Return (x, y) of the center of cell containing provided text 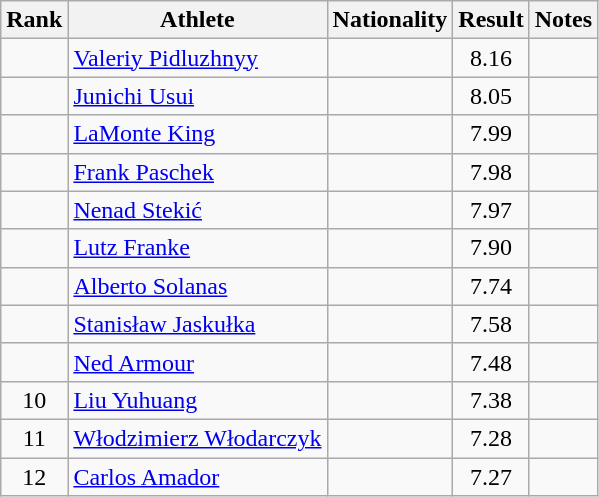
Nenad Stekić (198, 210)
7.48 (491, 362)
Junichi Usui (198, 96)
7.27 (491, 477)
Alberto Solanas (198, 286)
Rank (34, 20)
12 (34, 477)
7.90 (491, 248)
Carlos Amador (198, 477)
8.05 (491, 96)
Ned Armour (198, 362)
7.74 (491, 286)
7.97 (491, 210)
Valeriy Pidluzhnyy (198, 58)
8.16 (491, 58)
Notes (563, 20)
LaMonte King (198, 134)
Stanisław Jaskułka (198, 324)
7.98 (491, 172)
10 (34, 400)
7.28 (491, 438)
Nationality (390, 20)
Frank Paschek (198, 172)
7.58 (491, 324)
Włodzimierz Włodarczyk (198, 438)
7.99 (491, 134)
11 (34, 438)
Lutz Franke (198, 248)
Result (491, 20)
Athlete (198, 20)
Liu Yuhuang (198, 400)
7.38 (491, 400)
